Extract the [x, y] coordinate from the center of the cell holding the provided text.  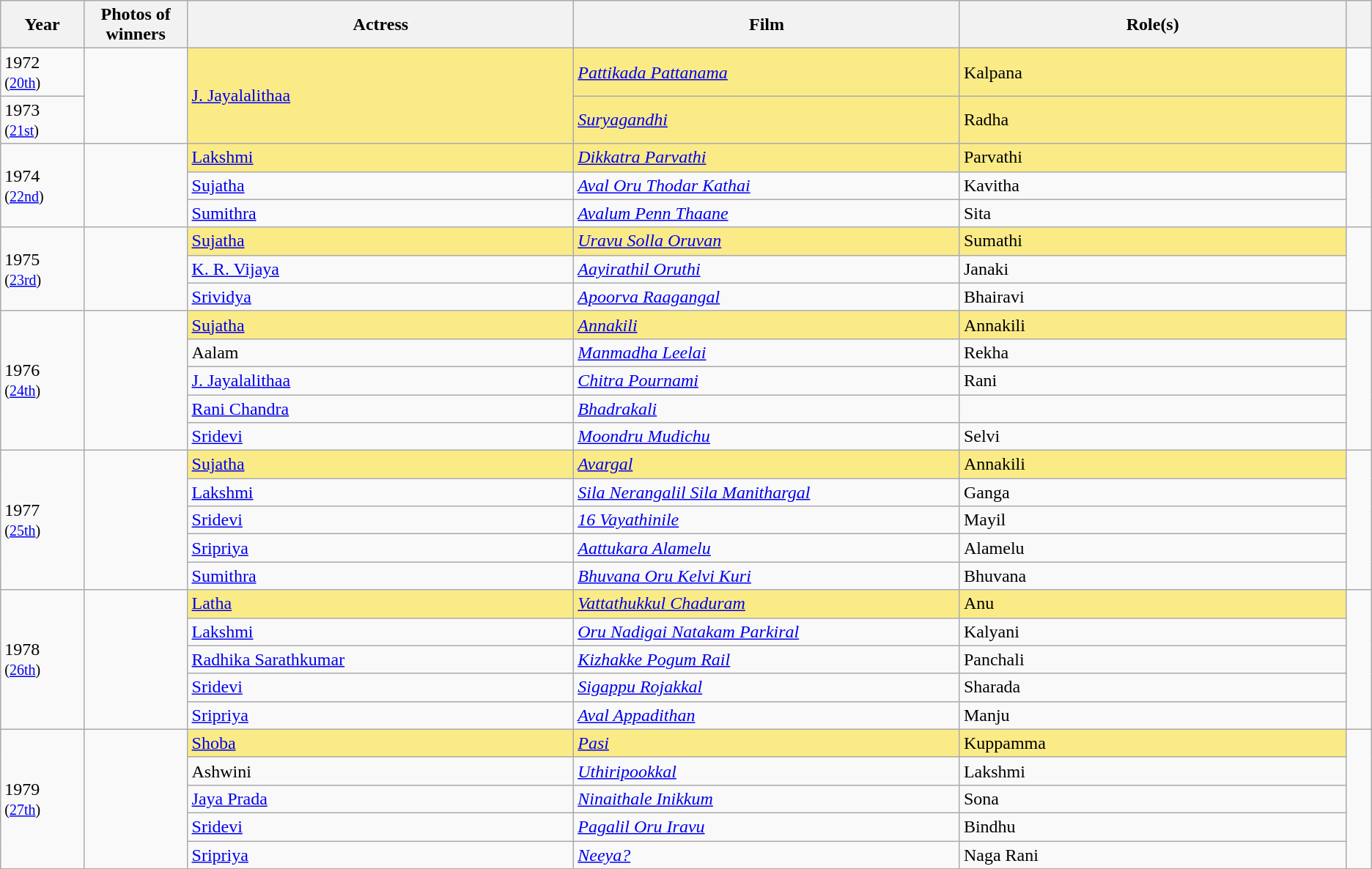
Srividya [381, 297]
Uthiripookkal [767, 771]
Sona [1152, 799]
Kuppamma [1152, 743]
1979 (27th) [43, 799]
Pasi [767, 743]
Ninaithale Inikkum [767, 799]
Radhika Sarathkumar [381, 659]
Moondru Mudichu [767, 437]
Kizhakke Pogum Rail [767, 659]
Year [43, 25]
Aayirathil Oruthi [767, 269]
Rekha [1152, 352]
Bindhu [1152, 827]
Bhadrakali [767, 408]
Aval Appadithan [767, 715]
Selvi [1152, 437]
Rani Chandra [381, 408]
Role(s) [1152, 25]
1976 (24th) [43, 380]
Uravu Solla Oruvan [767, 241]
Aattukara Alamelu [767, 548]
Kalpana [1152, 72]
1977 (25th) [43, 520]
Jaya Prada [381, 799]
Kalyani [1152, 632]
Sigappu Rojakkal [767, 687]
Actress [381, 25]
Manju [1152, 715]
Pagalil Oru Iravu [767, 827]
Sumathi [1152, 241]
Pattikada Pattanama [767, 72]
Photos of winners [136, 25]
Alamelu [1152, 548]
Aalam [381, 352]
K. R. Vijaya [381, 269]
Vattathukkul Chaduram [767, 604]
Bhairavi [1152, 297]
Neeya? [767, 855]
Naga Rani [1152, 855]
Rani [1152, 380]
16 Vayathinile [767, 520]
Radha [1152, 120]
Ganga [1152, 492]
Manmadha Leelai [767, 352]
Apoorva Raagangal [767, 297]
1975 (23rd) [43, 269]
Janaki [1152, 269]
Anu [1152, 604]
Sila Nerangalil Sila Manithargal [767, 492]
Latha [381, 604]
Avalum Penn Thaane [767, 213]
1978 (26th) [43, 659]
Ashwini [381, 771]
Dikkatra Parvathi [767, 158]
Suryagandhi [767, 120]
Bhuvana [1152, 576]
Parvathi [1152, 158]
Kavitha [1152, 185]
Avargal [767, 465]
1972 (20th) [43, 72]
1974 (22nd) [43, 185]
Aval Oru Thodar Kathai [767, 185]
Panchali [1152, 659]
Bhuvana Oru Kelvi Kuri [767, 576]
Mayil [1152, 520]
Sharada [1152, 687]
Oru Nadigai Natakam Parkiral [767, 632]
Shoba [381, 743]
Sita [1152, 213]
1973 (21st) [43, 120]
Chitra Pournami [767, 380]
Film [767, 25]
